Output the [X, Y] coordinate of the center of the cell containing the given text.  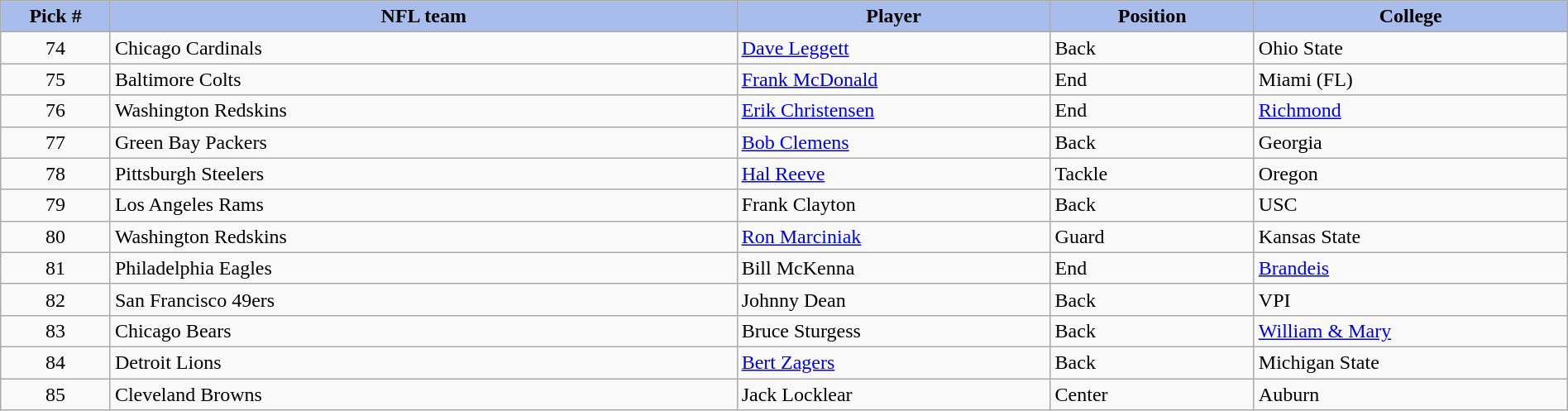
76 [56, 111]
Ron Marciniak [893, 237]
Pick # [56, 17]
Baltimore Colts [423, 79]
VPI [1411, 299]
USC [1411, 205]
Michigan State [1411, 362]
Dave Leggett [893, 48]
85 [56, 394]
81 [56, 268]
Ohio State [1411, 48]
Detroit Lions [423, 362]
Chicago Bears [423, 331]
Miami (FL) [1411, 79]
Kansas State [1411, 237]
Philadelphia Eagles [423, 268]
Hal Reeve [893, 174]
Bert Zagers [893, 362]
Bill McKenna [893, 268]
Georgia [1411, 142]
College [1411, 17]
Auburn [1411, 394]
83 [56, 331]
Bruce Sturgess [893, 331]
77 [56, 142]
75 [56, 79]
Pittsburgh Steelers [423, 174]
William & Mary [1411, 331]
Jack Locklear [893, 394]
84 [56, 362]
Johnny Dean [893, 299]
Los Angeles Rams [423, 205]
Chicago Cardinals [423, 48]
Position [1152, 17]
79 [56, 205]
Cleveland Browns [423, 394]
Frank McDonald [893, 79]
Erik Christensen [893, 111]
Brandeis [1411, 268]
80 [56, 237]
Green Bay Packers [423, 142]
Richmond [1411, 111]
Frank Clayton [893, 205]
NFL team [423, 17]
82 [56, 299]
78 [56, 174]
Tackle [1152, 174]
San Francisco 49ers [423, 299]
Oregon [1411, 174]
Bob Clemens [893, 142]
Player [893, 17]
Center [1152, 394]
Guard [1152, 237]
74 [56, 48]
